Search for the cell housing the specified text and yield its [x, y] center coordinate. 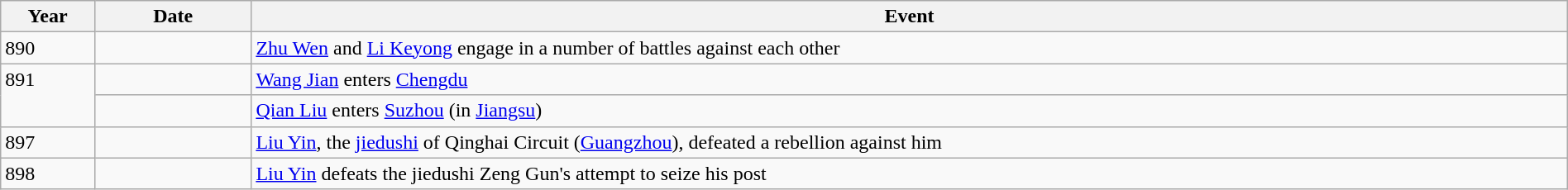
897 [48, 142]
Zhu Wen and Li Keyong engage in a number of battles against each other [910, 48]
Liu Yin defeats the jiedushi Zeng Gun's attempt to seize his post [910, 173]
891 [48, 95]
Event [910, 17]
890 [48, 48]
Liu Yin, the jiedushi of Qinghai Circuit (Guangzhou), defeated a rebellion against him [910, 142]
Qian Liu enters Suzhou (in Jiangsu) [910, 111]
Year [48, 17]
898 [48, 173]
Wang Jian enters Chengdu [910, 79]
Date [172, 17]
